Extract the [x, y] coordinate from the center of the cell holding the provided text.  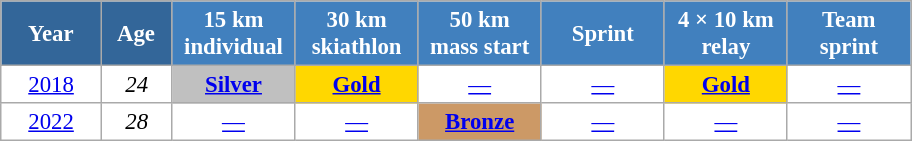
2022 [52, 122]
2018 [52, 85]
Year [52, 34]
Sprint [602, 34]
Team sprint [848, 34]
4 × 10 km relay [726, 34]
Bronze [480, 122]
Age [136, 34]
24 [136, 85]
28 [136, 122]
15 km individual [234, 34]
30 km skiathlon [356, 34]
50 km mass start [480, 34]
Silver [234, 85]
